Return (X, Y) of the center of cell containing provided text 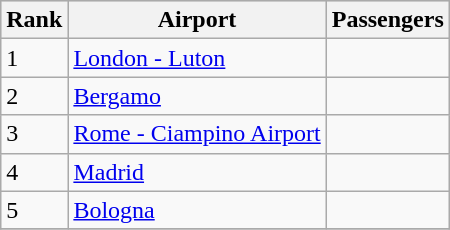
2 (34, 96)
London - Luton (197, 58)
Madrid (197, 172)
Passengers (388, 20)
Bergamo (197, 96)
5 (34, 210)
Rank (34, 20)
1 (34, 58)
4 (34, 172)
Bologna (197, 210)
Airport (197, 20)
Rome - Ciampino Airport (197, 134)
3 (34, 134)
